Find where the given text appears and provide that cell's center as [X, Y] coordinate. 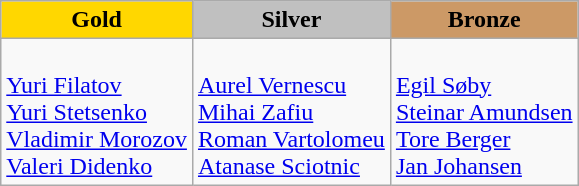
Yuri FilatovYuri StetsenkoVladimir MorozovValeri Didenko [97, 112]
Bronze [484, 20]
Silver [291, 20]
Egil SøbySteinar AmundsenTore BergerJan Johansen [484, 112]
Gold [97, 20]
Aurel VernescuMihai ZafiuRoman VartolomeuAtanase Sciotnic [291, 112]
